Scan for the cell matching the given text and deliver its [X, Y] coordinate at center. 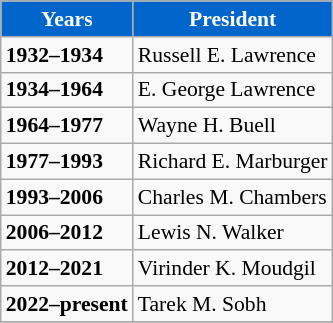
Lewis N. Walker [233, 232]
2006–2012 [67, 232]
E. George Lawrence [233, 90]
Virinder K. Moudgil [233, 268]
Russell E. Lawrence [233, 54]
1934–1964 [67, 90]
1993–2006 [67, 197]
Tarek M. Sobh [233, 304]
Wayne H. Buell [233, 126]
2012–2021 [67, 268]
Years [67, 19]
Charles M. Chambers [233, 197]
1932–1934 [67, 54]
1977–1993 [67, 161]
President [233, 19]
Richard E. Marburger [233, 161]
2022–present [67, 304]
1964–1977 [67, 126]
